Find where the given text appears and provide that cell's center as (X, Y) coordinate. 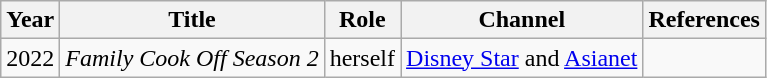
Disney Star and Asianet (522, 58)
Family Cook Off Season 2 (192, 58)
References (704, 20)
herself (362, 58)
Role (362, 20)
Title (192, 20)
Year (30, 20)
Channel (522, 20)
2022 (30, 58)
